Extract the [X, Y] coordinate from the center of the cell holding the provided text.  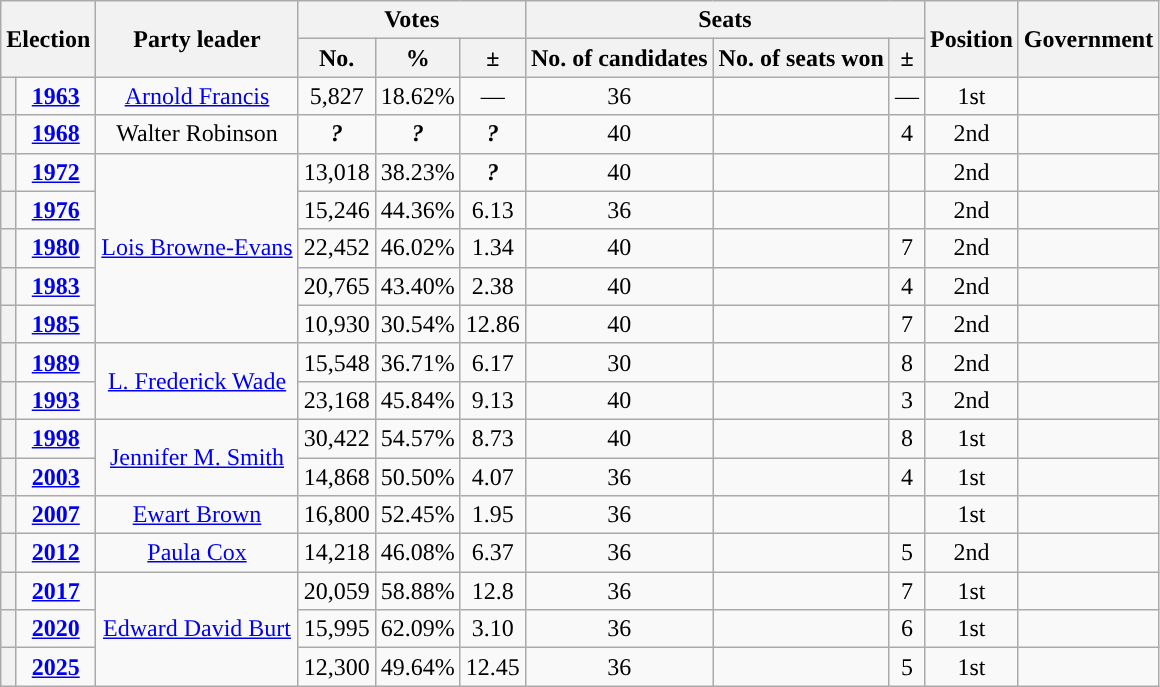
% [418, 58]
44.36% [418, 210]
1963 [56, 96]
5,827 [336, 96]
6.13 [492, 210]
12.86 [492, 324]
14,868 [336, 477]
43.40% [418, 286]
Arnold Francis [197, 96]
No. of candidates [619, 58]
Seats [724, 20]
4.07 [492, 477]
Votes [412, 20]
Party leader [197, 39]
54.57% [418, 438]
1989 [56, 362]
12.8 [492, 591]
1993 [56, 400]
Government [1088, 39]
Ewart Brown [197, 515]
46.08% [418, 553]
3.10 [492, 629]
2003 [56, 477]
20,765 [336, 286]
49.64% [418, 667]
18.62% [418, 96]
Walter Robinson [197, 134]
46.02% [418, 248]
30 [619, 362]
2007 [56, 515]
No. [336, 58]
Election [48, 39]
22,452 [336, 248]
38.23% [418, 172]
2020 [56, 629]
50.50% [418, 477]
1.95 [492, 515]
15,548 [336, 362]
6 [906, 629]
14,218 [336, 553]
1.34 [492, 248]
Edward David Burt [197, 629]
12,300 [336, 667]
2017 [56, 591]
1983 [56, 286]
52.45% [418, 515]
Jennifer M. Smith [197, 457]
2.38 [492, 286]
1980 [56, 248]
Paula Cox [197, 553]
15,995 [336, 629]
10,930 [336, 324]
30.54% [418, 324]
Lois Browne-Evans [197, 248]
30,422 [336, 438]
3 [906, 400]
12.45 [492, 667]
1998 [56, 438]
36.71% [418, 362]
8.73 [492, 438]
6.37 [492, 553]
58.88% [418, 591]
2025 [56, 667]
16,800 [336, 515]
20,059 [336, 591]
No. of seats won [801, 58]
1976 [56, 210]
62.09% [418, 629]
15,246 [336, 210]
Position [972, 39]
23,168 [336, 400]
6.17 [492, 362]
45.84% [418, 400]
1972 [56, 172]
L. Frederick Wade [197, 381]
2012 [56, 553]
1985 [56, 324]
9.13 [492, 400]
1968 [56, 134]
13,018 [336, 172]
